Detect which cell encompasses the target text, then output its (X, Y) center coordinate. 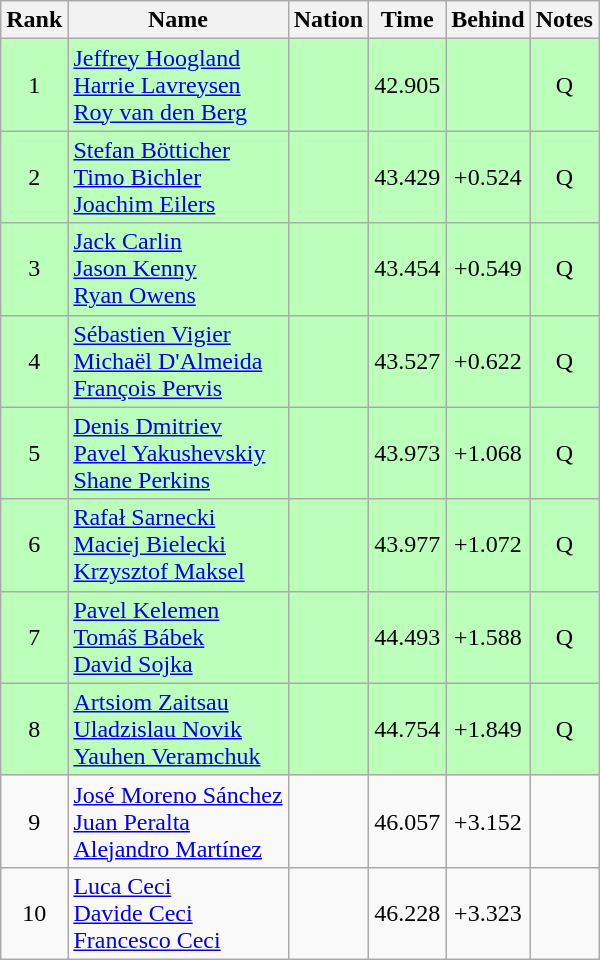
+3.152 (488, 821)
Jack CarlinJason KennyRyan Owens (178, 269)
Rafał SarneckiMaciej BieleckiKrzysztof Maksel (178, 545)
Artsiom ZaitsauUladzislau NovikYauhen Veramchuk (178, 729)
46.057 (408, 821)
6 (34, 545)
44.493 (408, 637)
10 (34, 913)
Time (408, 20)
9 (34, 821)
3 (34, 269)
43.527 (408, 361)
7 (34, 637)
Behind (488, 20)
+0.524 (488, 177)
43.977 (408, 545)
Name (178, 20)
2 (34, 177)
5 (34, 453)
Jeffrey HooglandHarrie LavreysenRoy van den Berg (178, 85)
Rank (34, 20)
Stefan BötticherTimo BichlerJoachim Eilers (178, 177)
42.905 (408, 85)
43.973 (408, 453)
1 (34, 85)
43.454 (408, 269)
+0.622 (488, 361)
+0.549 (488, 269)
Denis DmitrievPavel YakushevskiyShane Perkins (178, 453)
4 (34, 361)
44.754 (408, 729)
José Moreno SánchezJuan PeraltaAlejandro Martínez (178, 821)
8 (34, 729)
Nation (328, 20)
46.228 (408, 913)
Notes (564, 20)
Sébastien VigierMichaël D'AlmeidaFrançois Pervis (178, 361)
+1.588 (488, 637)
+3.323 (488, 913)
43.429 (408, 177)
+1.072 (488, 545)
+1.068 (488, 453)
Luca CeciDavide CeciFrancesco Ceci (178, 913)
Pavel KelemenTomáš BábekDavid Sojka (178, 637)
+1.849 (488, 729)
